Locate the cell with the specified text and output its (x, y) center coordinate. 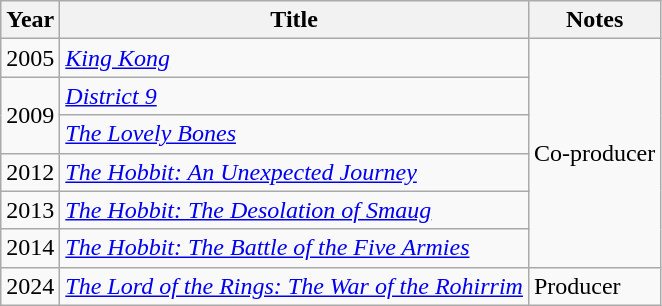
The Hobbit: An Unexpected Journey (294, 172)
King Kong (294, 58)
2024 (30, 286)
Title (294, 20)
2014 (30, 248)
The Lord of the Rings: The War of the Rohirrim (294, 286)
2013 (30, 210)
Producer (594, 286)
Year (30, 20)
The Hobbit: The Desolation of Smaug (294, 210)
District 9 (294, 96)
The Hobbit: The Battle of the Five Armies (294, 248)
The Lovely Bones (294, 134)
2009 (30, 115)
Notes (594, 20)
2005 (30, 58)
Co-producer (594, 153)
2012 (30, 172)
